Determine the [x, y] coordinate at the center of the cell enclosing the given text.  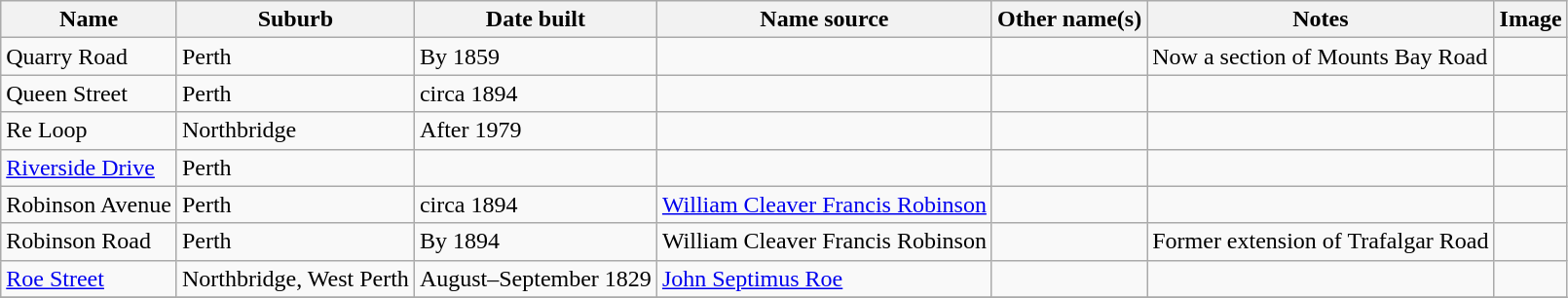
August–September 1829 [536, 279]
Date built [536, 19]
Other name(s) [1069, 19]
Roe Street [90, 279]
Quarry Road [90, 56]
Robinson Road [90, 242]
Name source [824, 19]
By 1859 [536, 56]
Suburb [295, 19]
Name [90, 19]
Queen Street [90, 93]
By 1894 [536, 242]
Northbridge [295, 130]
Notes [1321, 19]
Image [1531, 19]
After 1979 [536, 130]
Now a section of Mounts Bay Road [1321, 56]
Riverside Drive [90, 168]
Robinson Avenue [90, 205]
Northbridge, West Perth [295, 279]
John Septimus Roe [824, 279]
Former extension of Trafalgar Road [1321, 242]
Re Loop [90, 130]
